Return [x, y] of the center of cell containing provided text 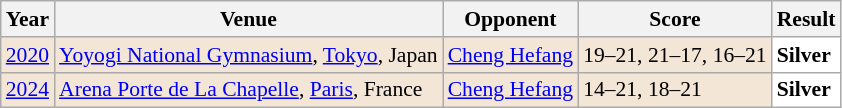
2020 [28, 55]
2024 [28, 90]
Year [28, 19]
Opponent [510, 19]
Score [675, 19]
Result [806, 19]
Yoyogi National Gymnasium, Tokyo, Japan [248, 55]
19–21, 21–17, 16–21 [675, 55]
14–21, 18–21 [675, 90]
Venue [248, 19]
Arena Porte de La Chapelle, Paris, France [248, 90]
